Provide the (X, Y) coordinate of the cell's center where the given text is located.  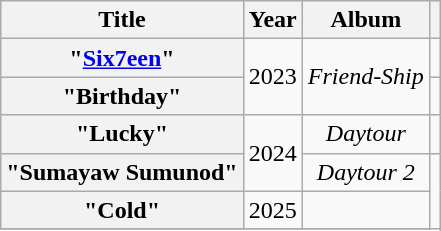
2025 (272, 210)
"Birthday" (122, 96)
"Sumayaw Sumunod" (122, 172)
Year (272, 20)
Daytour (366, 134)
Daytour 2 (366, 172)
2023 (272, 77)
"Lucky" (122, 134)
Album (366, 20)
"Six7een" (122, 58)
2024 (272, 153)
"Cold" (122, 210)
Friend-Ship (366, 77)
Title (122, 20)
